Return the [X, Y] coordinate for the center point of the cell that contains the specified text.  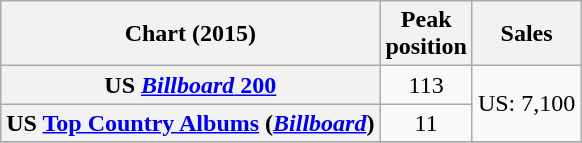
Chart (2015) [190, 34]
US: 7,100 [526, 104]
US Billboard 200 [190, 85]
Sales [526, 34]
113 [426, 85]
US Top Country Albums (Billboard) [190, 123]
Peakposition [426, 34]
11 [426, 123]
